Output the (x, y) coordinate of the center of the cell containing the given text.  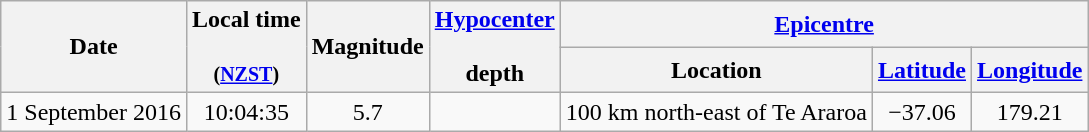
−37.06 (922, 112)
10:04:35 (246, 112)
Epicentre (824, 24)
179.21 (1030, 112)
Location (716, 70)
Longitude (1030, 70)
Date (94, 47)
100 km north-east of Te Araroa (716, 112)
Hypocenterdepth (494, 47)
5.7 (368, 112)
Magnitude (368, 47)
Local time (NZST) (246, 47)
1 September 2016 (94, 112)
Latitude (922, 70)
